Search for the cell housing the specified text and yield its (X, Y) center coordinate. 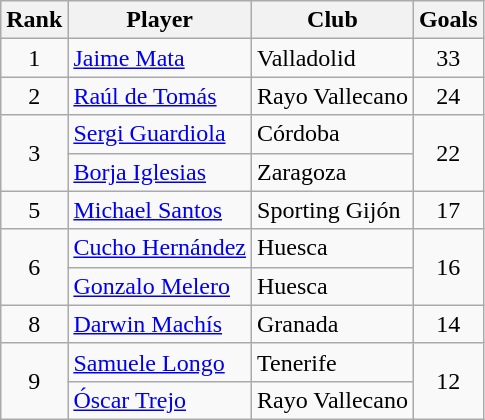
Tenerife (333, 362)
Zaragoza (333, 172)
Club (333, 20)
Cucho Hernández (160, 248)
5 (34, 210)
3 (34, 153)
Córdoba (333, 134)
17 (448, 210)
1 (34, 58)
Jaime Mata (160, 58)
Valladolid (333, 58)
Samuele Longo (160, 362)
12 (448, 381)
Rank (34, 20)
33 (448, 58)
Borja Iglesias (160, 172)
Sporting Gijón (333, 210)
Gonzalo Melero (160, 286)
Michael Santos (160, 210)
16 (448, 267)
Goals (448, 20)
Raúl de Tomás (160, 96)
Sergi Guardiola (160, 134)
6 (34, 267)
8 (34, 324)
Óscar Trejo (160, 400)
Granada (333, 324)
9 (34, 381)
2 (34, 96)
14 (448, 324)
Player (160, 20)
22 (448, 153)
Darwin Machís (160, 324)
24 (448, 96)
